Scan for the cell matching the given text and deliver its (X, Y) coordinate at center. 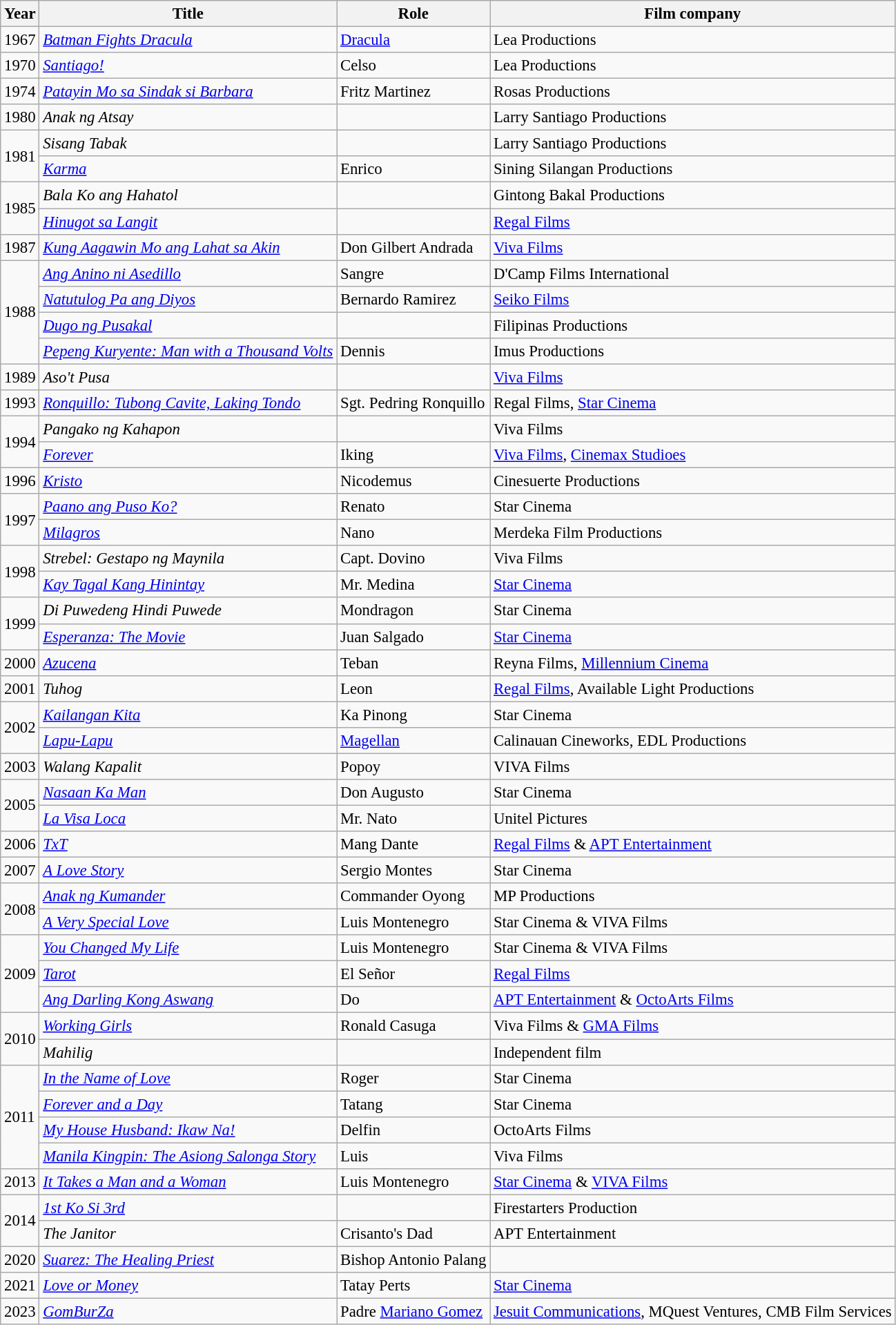
Magellan (413, 741)
Di Puwedeng Hindi Puwede (188, 611)
2001 (20, 688)
Mr. Nato (413, 818)
Filipinas Productions (693, 325)
Title (188, 14)
TxT (188, 844)
La Visa Loca (188, 818)
1974 (20, 92)
Ang Darling Kong Aswang (188, 1000)
Regal Films & APT Entertainment (693, 844)
Batman Fights Dracula (188, 40)
2003 (20, 766)
Milagros (188, 533)
Suarez: The Healing Priest (188, 1259)
Popoy (413, 766)
Anak ng Kumander (188, 896)
2008 (20, 909)
Rosas Productions (693, 92)
In the Name of Love (188, 1078)
APT Entertainment & OctoArts Films (693, 1000)
OctoArts Films (693, 1130)
Sgt. Pedring Ronquillo (413, 403)
MP Productions (693, 896)
2013 (20, 1182)
1998 (20, 572)
Teban (413, 663)
Delfin (413, 1130)
Kailangan Kita (188, 715)
Nicodemus (413, 481)
Ronald Casuga (413, 1026)
Sergio Montes (413, 871)
Ang Anino ni Asedillo (188, 273)
You Changed My Life (188, 948)
2009 (20, 974)
Nano (413, 533)
2011 (20, 1116)
Tatang (413, 1104)
Seiko Films (693, 299)
Don Augusto (413, 793)
The Janitor (188, 1234)
Padre Mariano Gomez (413, 1312)
Regal Films, Available Light Productions (693, 688)
Natutulog Pa ang Diyos (188, 299)
1967 (20, 40)
GomBurZa (188, 1312)
Juan Salgado (413, 637)
Jesuit Communications, MQuest Ventures, CMB Film Services (693, 1312)
Strebel: Gestapo ng Maynila (188, 559)
Kung Aagawin Mo ang Lahat sa Akin (188, 247)
Mahilig (188, 1052)
1993 (20, 403)
1980 (20, 117)
2010 (20, 1038)
Tarot (188, 974)
Renato (413, 507)
Viva Films & GMA Films (693, 1026)
El Señor (413, 974)
Crisanto's Dad (413, 1234)
1997 (20, 519)
Film company (693, 14)
Forever and a Day (188, 1104)
Bishop Antonio Palang (413, 1259)
1999 (20, 624)
1988 (20, 312)
Gintong Bakal Productions (693, 195)
1994 (20, 442)
Regal Films, Star Cinema (693, 403)
APT Entertainment (693, 1234)
1985 (20, 209)
1987 (20, 247)
Dugo ng Pusakal (188, 325)
Santiago! (188, 66)
Nasaan Ka Man (188, 793)
Manila Kingpin: The Asiong Salonga Story (188, 1156)
Calinauan Cineworks, EDL Productions (693, 741)
Sining Silangan Productions (693, 169)
Kristo (188, 481)
Walang Kapalit (188, 766)
VIVA Films (693, 766)
1996 (20, 481)
Working Girls (188, 1026)
Paano ang Puso Ko? (188, 507)
2007 (20, 871)
Do (413, 1000)
Mondragon (413, 611)
Firestarters Production (693, 1208)
Tatay Perts (413, 1286)
2023 (20, 1312)
Role (413, 14)
Don Gilbert Andrada (413, 247)
D'Camp Films International (693, 273)
Dracula (413, 40)
Ka Pinong (413, 715)
Kay Tagal Kang Hinintay (188, 585)
Luis (413, 1156)
Bala Ko ang Hahatol (188, 195)
Sisang Tabak (188, 144)
Karma (188, 169)
Tuhog (188, 688)
Independent film (693, 1052)
Aso't Pusa (188, 377)
2002 (20, 728)
Enrico (413, 169)
My House Husband: Ikaw Na! (188, 1130)
2000 (20, 663)
Ronquillo: Tubong Cavite, Laking Tondo (188, 403)
Anak ng Atsay (188, 117)
Pangako ng Kahapon (188, 429)
Love or Money (188, 1286)
Viva Films, Cinemax Studioes (693, 455)
Celso (413, 66)
2020 (20, 1259)
Patayin Mo sa Sindak si Barbara (188, 92)
Mang Dante (413, 844)
Lapu-Lapu (188, 741)
Year (20, 14)
Sangre (413, 273)
1981 (20, 156)
Reyna Films, Millennium Cinema (693, 663)
2021 (20, 1286)
Azucena (188, 663)
2014 (20, 1221)
A Very Special Love (188, 922)
Dennis (413, 351)
Esperanza: The Movie (188, 637)
Leon (413, 688)
1989 (20, 377)
2006 (20, 844)
Mr. Medina (413, 585)
2005 (20, 805)
1st Ko Si 3rd (188, 1208)
Pepeng Kuryente: Man with a Thousand Volts (188, 351)
Commander Oyong (413, 896)
Capt. Dovino (413, 559)
Hinugot sa Langit (188, 222)
It Takes a Man and a Woman (188, 1182)
Merdeka Film Productions (693, 533)
Fritz Martinez (413, 92)
Bernardo Ramirez (413, 299)
1970 (20, 66)
Forever (188, 455)
Unitel Pictures (693, 818)
Iking (413, 455)
A Love Story (188, 871)
Imus Productions (693, 351)
Cinesuerte Productions (693, 481)
Roger (413, 1078)
